Return (x, y) of the center of cell containing provided text 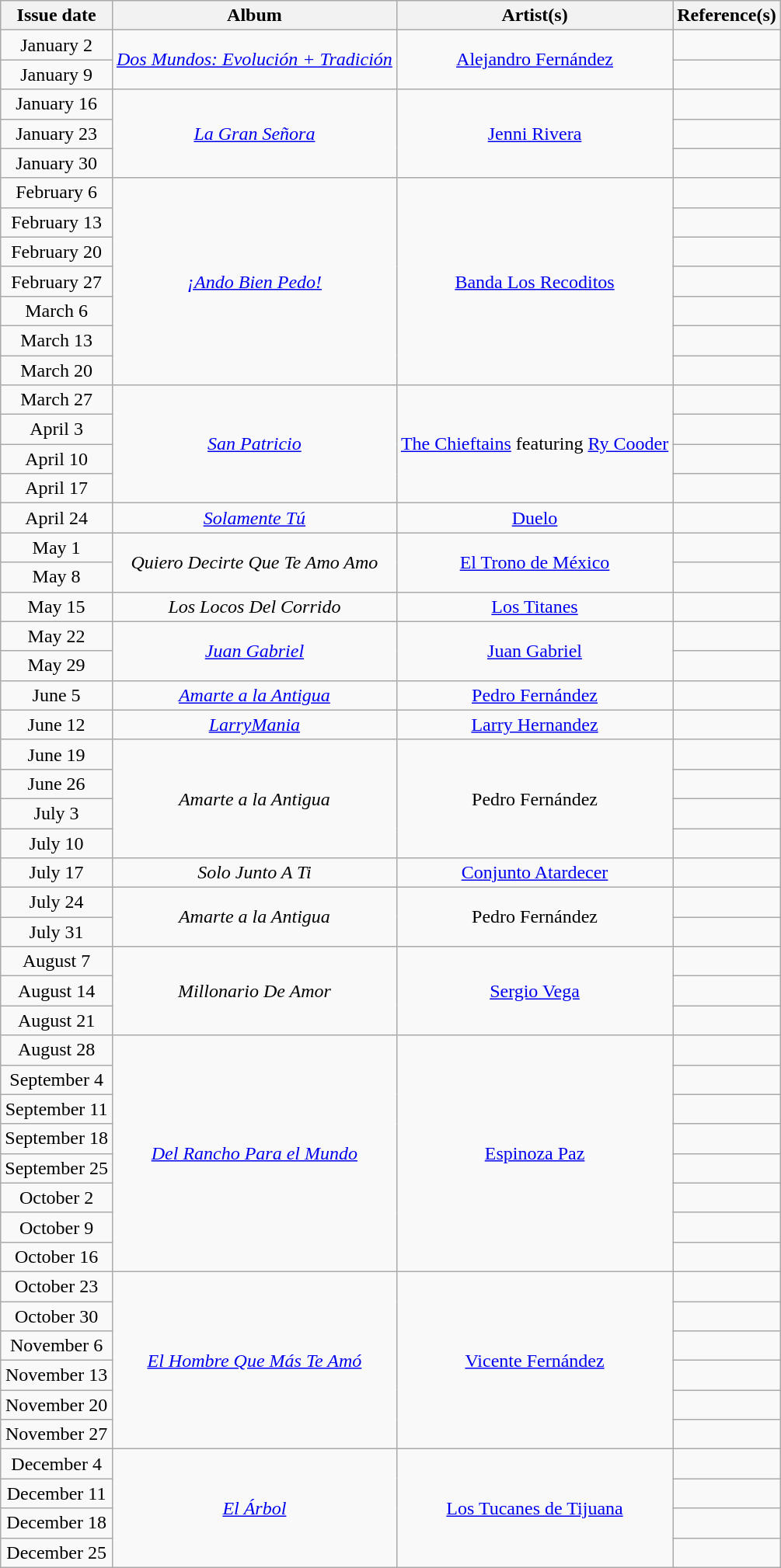
Duelo (535, 518)
November 20 (57, 1405)
October 23 (57, 1286)
December 18 (57, 1523)
May 1 (57, 548)
April 17 (57, 488)
El Trono de México (535, 562)
El Árbol (254, 1508)
November 13 (57, 1375)
March 13 (57, 340)
October 16 (57, 1257)
May 15 (57, 607)
February 13 (57, 222)
August 14 (57, 991)
April 24 (57, 518)
February 27 (57, 281)
July 10 (57, 843)
April 3 (57, 429)
January 2 (57, 45)
January 23 (57, 134)
June 26 (57, 784)
Millonario De Amor (254, 991)
November 27 (57, 1434)
Los Tucanes de Tijuana (535, 1508)
Artist(s) (535, 16)
July 17 (57, 873)
April 10 (57, 459)
LarryMania (254, 725)
June 5 (57, 695)
July 31 (57, 932)
September 4 (57, 1080)
August 28 (57, 1050)
December 25 (57, 1552)
August 7 (57, 961)
June 12 (57, 725)
Conjunto Atardecer (535, 873)
July 3 (57, 813)
Vicente Fernández (535, 1360)
Album (254, 16)
October 9 (57, 1227)
October 30 (57, 1316)
Banda Los Recoditos (535, 281)
¡Ando Bien Pedo! (254, 281)
Solo Junto A Ti (254, 873)
September 18 (57, 1139)
August 21 (57, 1020)
March 6 (57, 311)
Alejandro Fernández (535, 60)
May 8 (57, 577)
October 2 (57, 1198)
Quiero Decirte Que Te Amo Amo (254, 562)
September 25 (57, 1168)
Del Rancho Para el Mundo (254, 1153)
Los Titanes (535, 607)
Solamente Tú (254, 518)
Dos Mundos: Evolución + Tradición (254, 60)
Larry Hernandez (535, 725)
The Chieftains featuring Ry Cooder (535, 444)
January 30 (57, 163)
Issue date (57, 16)
May 29 (57, 666)
January 16 (57, 104)
September 11 (57, 1109)
Espinoza Paz (535, 1153)
San Patricio (254, 444)
El Hombre Que Más Te Amó (254, 1360)
December 11 (57, 1493)
May 22 (57, 636)
La Gran Señora (254, 134)
June 19 (57, 754)
February 6 (57, 193)
July 24 (57, 902)
Los Locos Del Corrido (254, 607)
November 6 (57, 1346)
March 27 (57, 400)
Jenni Rivera (535, 134)
February 20 (57, 252)
Reference(s) (727, 16)
December 4 (57, 1464)
March 20 (57, 370)
January 9 (57, 75)
Sergio Vega (535, 991)
